From the cell containing the given text, extract its center point as [X, Y] coordinate. 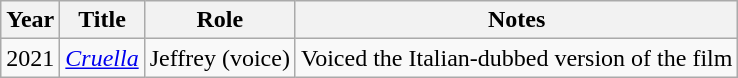
Notes [516, 20]
Cruella [102, 58]
Voiced the Italian-dubbed version of the film [516, 58]
Role [220, 20]
Year [30, 20]
Title [102, 20]
Jeffrey (voice) [220, 58]
2021 [30, 58]
